For the text-containing cell, return its midpoint in [X, Y] coordinate format. 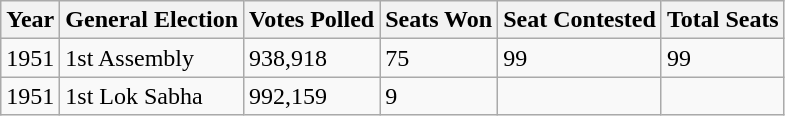
Seats Won [439, 20]
General Election [152, 20]
75 [439, 58]
Total Seats [722, 20]
Seat Contested [580, 20]
Votes Polled [312, 20]
992,159 [312, 96]
9 [439, 96]
1st Lok Sabha [152, 96]
938,918 [312, 58]
1st Assembly [152, 58]
Year [30, 20]
